Determine the [x, y] coordinate at the center of the cell enclosing the given text.  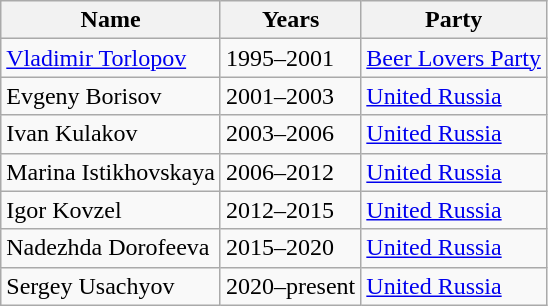
Name [111, 20]
2015–2020 [290, 248]
1995–2001 [290, 58]
Ivan Kulakov [111, 134]
2001–2003 [290, 96]
Marina Istikhovskaya [111, 172]
Beer Lovers Party [454, 58]
2003–2006 [290, 134]
2006–2012 [290, 172]
Vladimir Torlopov [111, 58]
Evgeny Borisov [111, 96]
2020–present [290, 286]
2012–2015 [290, 210]
Years [290, 20]
Party [454, 20]
Igor Kovzel [111, 210]
Nadezhda Dorofeeva [111, 248]
Sergey Usachyov [111, 286]
